Search for the cell housing the specified text and yield its [x, y] center coordinate. 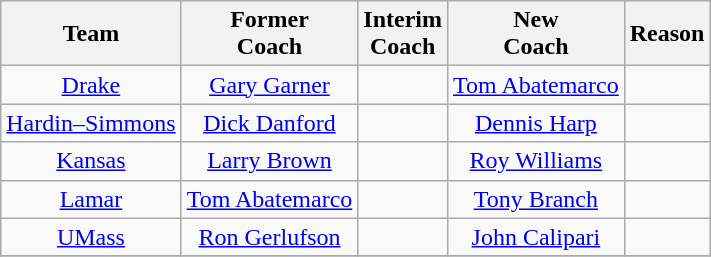
Drake [91, 85]
Dennis Harp [536, 123]
Tony Branch [536, 199]
Team [91, 34]
NewCoach [536, 34]
Roy Williams [536, 161]
Gary Garner [270, 85]
Lamar [91, 199]
FormerCoach [270, 34]
Ron Gerlufson [270, 237]
John Calipari [536, 237]
Larry Brown [270, 161]
Kansas [91, 161]
Reason [667, 34]
Hardin–Simmons [91, 123]
Dick Danford [270, 123]
InterimCoach [403, 34]
UMass [91, 237]
